Identify which cell holds the provided text, then report its (X, Y) central coordinate. 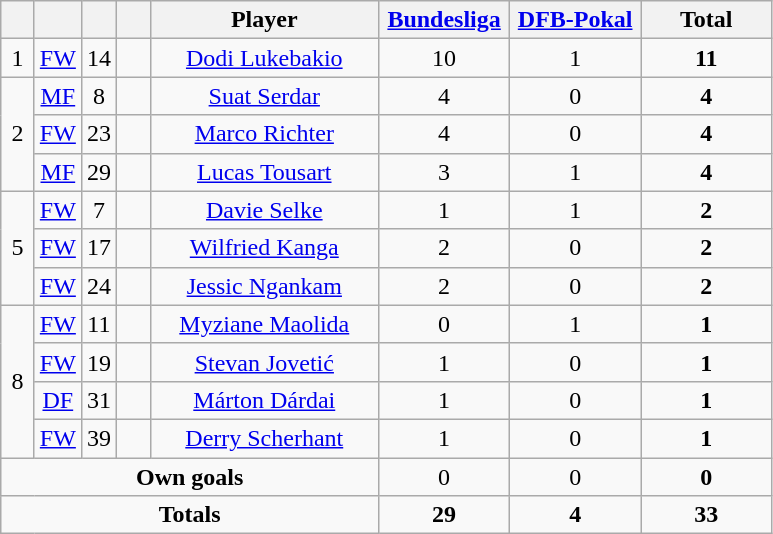
Player (264, 20)
Suat Serdar (264, 96)
Wilfried Kanga (264, 248)
5 (18, 248)
33 (706, 515)
39 (98, 438)
Dodi Lukebakio (264, 58)
24 (98, 286)
Own goals (190, 477)
10 (444, 58)
3 (444, 172)
Totals (190, 515)
17 (98, 248)
DF (58, 400)
19 (98, 362)
Bundesliga (444, 20)
23 (98, 134)
Márton Dárdai (264, 400)
7 (98, 210)
14 (98, 58)
31 (98, 400)
Total (706, 20)
Lucas Tousart (264, 172)
Davie Selke (264, 210)
Marco Richter (264, 134)
Myziane Maolida (264, 324)
Stevan Jovetić (264, 362)
DFB-Pokal (576, 20)
Derry Scherhant (264, 438)
Jessic Ngankam (264, 286)
